Find where the given text appears and provide that cell's center as [x, y] coordinate. 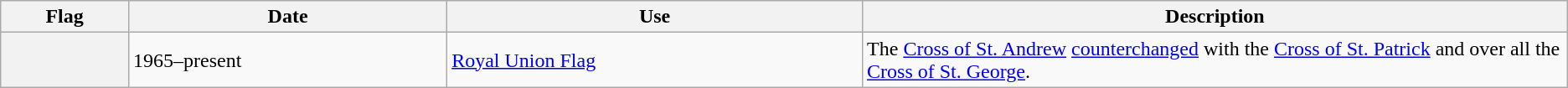
Description [1215, 17]
Flag [65, 17]
Use [655, 17]
The Cross of St. Andrew counterchanged with the Cross of St. Patrick and over all the Cross of St. George. [1215, 60]
Date [287, 17]
Royal Union Flag [655, 60]
1965–present [287, 60]
